For the text-containing cell, return its midpoint in (X, Y) coordinate format. 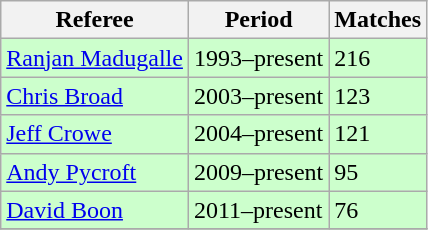
2004–present (258, 134)
Andy Pycroft (95, 172)
123 (378, 96)
216 (378, 58)
2003–present (258, 96)
Ranjan Madugalle (95, 58)
David Boon (95, 210)
2011–present (258, 210)
76 (378, 210)
Referee (95, 20)
Period (258, 20)
Jeff Crowe (95, 134)
2009–present (258, 172)
121 (378, 134)
Chris Broad (95, 96)
95 (378, 172)
1993–present (258, 58)
Matches (378, 20)
